Scan for the cell matching the given text and deliver its (X, Y) coordinate at center. 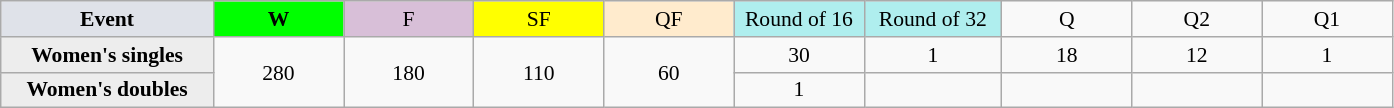
Women's singles (108, 55)
18 (1067, 55)
Q2 (1197, 19)
QF (669, 19)
Event (108, 19)
30 (799, 55)
12 (1197, 55)
Women's doubles (108, 90)
Q1 (1327, 19)
60 (669, 72)
F (409, 19)
110 (539, 72)
180 (409, 72)
W (278, 19)
SF (539, 19)
280 (278, 72)
Round of 32 (933, 19)
Round of 16 (799, 19)
Q (1067, 19)
